Find where the given text appears and provide that cell's center as (X, Y) coordinate. 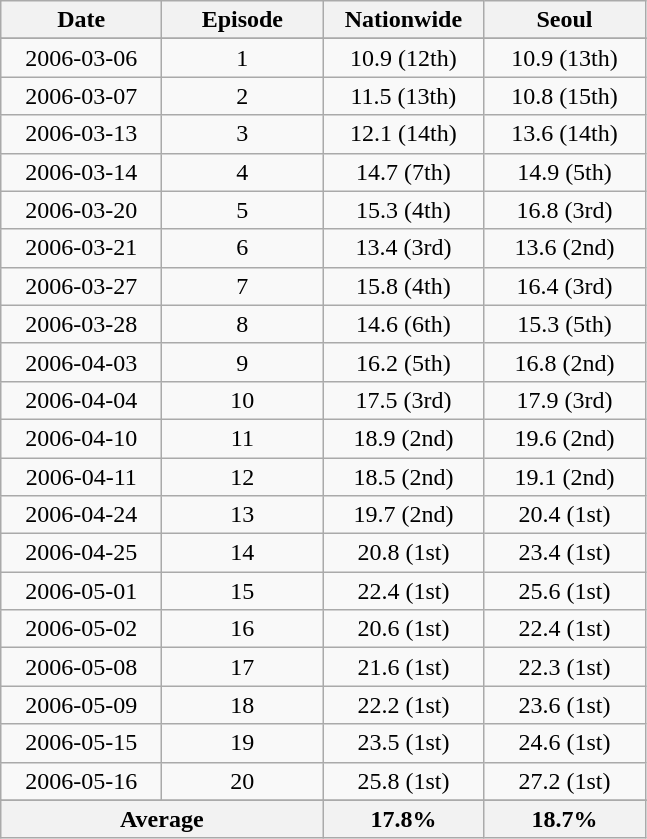
23.4 (1st) (564, 553)
20.6 (1st) (404, 629)
12 (242, 477)
2006-03-21 (82, 248)
15.8 (4th) (404, 286)
22.2 (1st) (404, 705)
10.8 (15th) (564, 96)
2006-04-24 (82, 515)
23.6 (1st) (564, 705)
1 (242, 58)
2006-03-14 (82, 172)
18.5 (2nd) (404, 477)
15.3 (5th) (564, 324)
15.3 (4th) (404, 210)
3 (242, 134)
17.8% (404, 819)
25.8 (1st) (404, 781)
18.7% (564, 819)
2006-04-11 (82, 477)
13 (242, 515)
2006-03-20 (82, 210)
7 (242, 286)
2006-05-15 (82, 743)
2006-04-03 (82, 362)
24.6 (1st) (564, 743)
2006-04-04 (82, 400)
2006-05-02 (82, 629)
2006-03-28 (82, 324)
17.5 (3rd) (404, 400)
14 (242, 553)
11 (242, 438)
11.5 (13th) (404, 96)
21.6 (1st) (404, 667)
16 (242, 629)
14.6 (6th) (404, 324)
17 (242, 667)
2006-03-13 (82, 134)
14.7 (7th) (404, 172)
23.5 (1st) (404, 743)
2006-03-07 (82, 96)
12.1 (14th) (404, 134)
6 (242, 248)
Average (162, 819)
19.1 (2nd) (564, 477)
16.2 (5th) (404, 362)
13.6 (14th) (564, 134)
13.4 (3rd) (404, 248)
2 (242, 96)
10.9 (12th) (404, 58)
4 (242, 172)
2006-05-09 (82, 705)
16.8 (2nd) (564, 362)
Episode (242, 20)
27.2 (1st) (564, 781)
18 (242, 705)
Nationwide (404, 20)
15 (242, 591)
17.9 (3rd) (564, 400)
16.4 (3rd) (564, 286)
2006-04-25 (82, 553)
2006-05-08 (82, 667)
20 (242, 781)
20.8 (1st) (404, 553)
25.6 (1st) (564, 591)
20.4 (1st) (564, 515)
2006-05-01 (82, 591)
19.6 (2nd) (564, 438)
2006-03-06 (82, 58)
Date (82, 20)
10 (242, 400)
8 (242, 324)
22.3 (1st) (564, 667)
10.9 (13th) (564, 58)
16.8 (3rd) (564, 210)
2006-04-10 (82, 438)
19.7 (2nd) (404, 515)
19 (242, 743)
Seoul (564, 20)
18.9 (2nd) (404, 438)
13.6 (2nd) (564, 248)
2006-05-16 (82, 781)
2006-03-27 (82, 286)
9 (242, 362)
14.9 (5th) (564, 172)
5 (242, 210)
